From the cell containing the given text, extract its center point as [X, Y] coordinate. 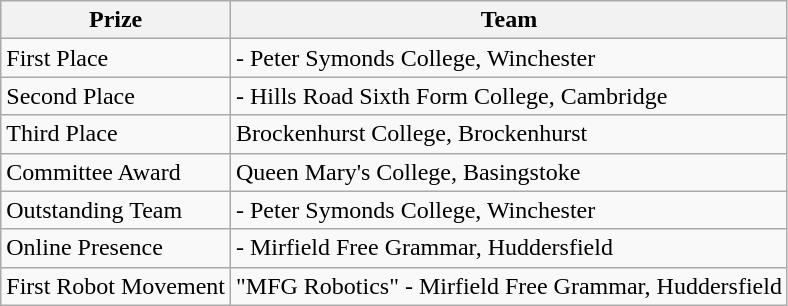
Brockenhurst College, Brockenhurst [508, 134]
- Mirfield Free Grammar, Huddersfield [508, 248]
Team [508, 20]
Prize [116, 20]
Online Presence [116, 248]
Outstanding Team [116, 210]
First Place [116, 58]
"MFG Robotics" - Mirfield Free Grammar, Huddersfield [508, 286]
First Robot Movement [116, 286]
Third Place [116, 134]
Committee Award [116, 172]
- Hills Road Sixth Form College, Cambridge [508, 96]
Second Place [116, 96]
Queen Mary's College, Basingstoke [508, 172]
